Detect which cell encompasses the target text, then output its (x, y) center coordinate. 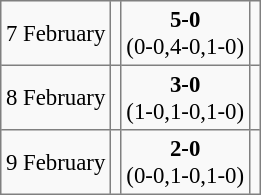
9 February (56, 162)
2-0(0-0,1-0,1-0) (185, 162)
5-0(0-0,4-0,1-0) (185, 33)
8 February (56, 97)
7 February (56, 33)
3-0(1-0,1-0,1-0) (185, 97)
